Extract the (x, y) coordinate from the center of the cell holding the provided text.  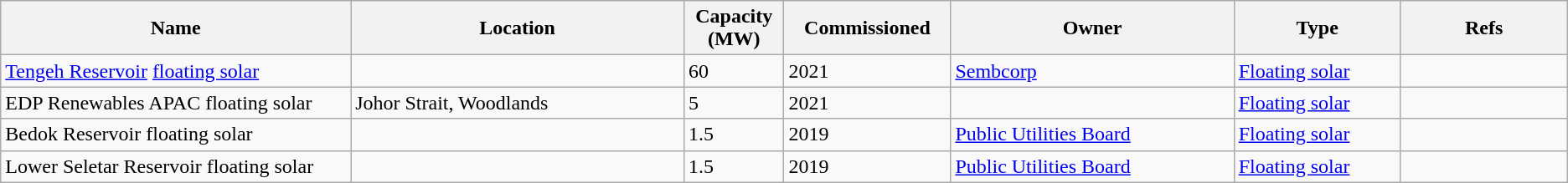
Commissioned (868, 28)
Capacity (MW) (734, 28)
Tengeh Reservoir floating solar (176, 71)
Sembcorp (1092, 71)
Lower Seletar Reservoir floating solar (176, 166)
Bedok Reservoir floating solar (176, 135)
Owner (1092, 28)
5 (734, 103)
60 (734, 71)
Refs (1484, 28)
Location (518, 28)
Johor Strait, Woodlands (518, 103)
Type (1317, 28)
Name (176, 28)
EDP Renewables APAC floating solar (176, 103)
